Provide the (x, y) coordinate of the cell's center where the given text is located.  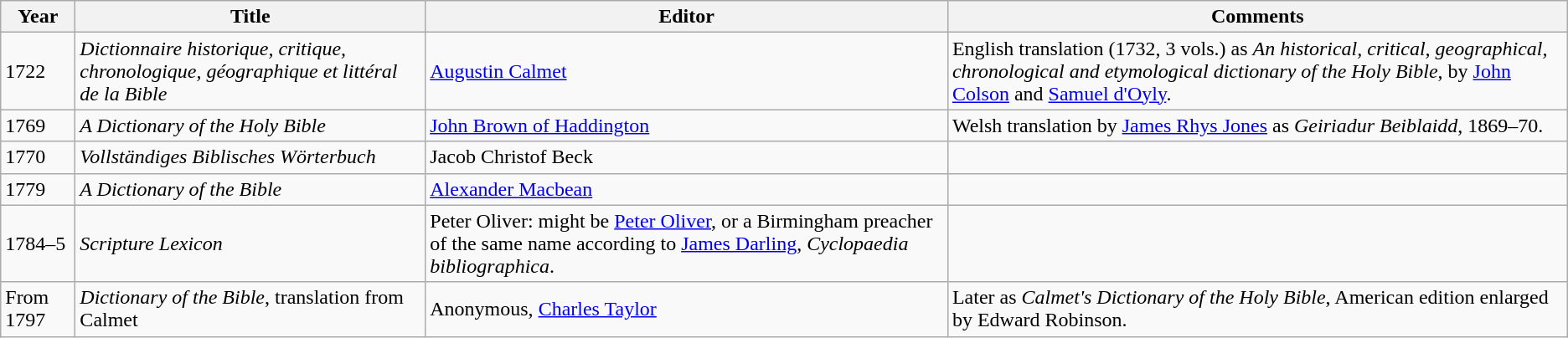
Scripture Lexicon (250, 243)
John Brown of Haddington (687, 125)
Title (250, 17)
Dictionary of the Bible, translation from Calmet (250, 310)
Peter Oliver: might be Peter Oliver, or a Birmingham preacher of the same name according to James Darling, Cyclopaedia bibliographica. (687, 243)
Dictionnaire historique, critique, chronologique, géographique et littéral de la Bible (250, 71)
1722 (39, 71)
1770 (39, 157)
Jacob Christof Beck (687, 157)
Welsh translation by James Rhys Jones as Geiriadur Beiblaidd, 1869–70. (1257, 125)
From 1797 (39, 310)
Year (39, 17)
Anonymous, Charles Taylor (687, 310)
Comments (1257, 17)
Later as Calmet's Dictionary of the Holy Bible, American edition enlarged by Edward Robinson. (1257, 310)
1784–5 (39, 243)
Alexander Macbean (687, 189)
1779 (39, 189)
Augustin Calmet (687, 71)
A Dictionary of the Bible (250, 189)
1769 (39, 125)
Vollständiges Biblisches Wörterbuch (250, 157)
Editor (687, 17)
A Dictionary of the Holy Bible (250, 125)
